Scan for the cell matching the given text and deliver its [x, y] coordinate at center. 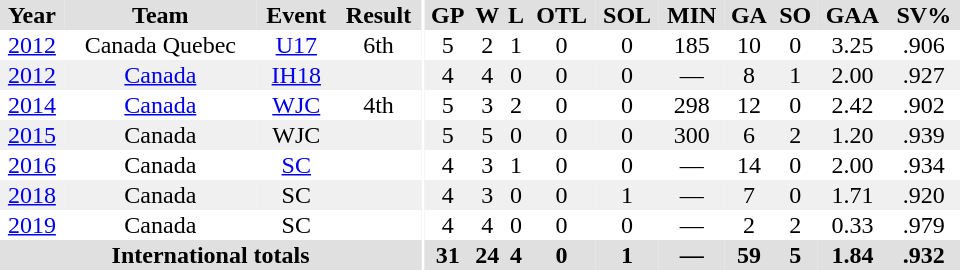
GP [448, 15]
.932 [924, 255]
MIN [692, 15]
.939 [924, 135]
2.42 [852, 105]
185 [692, 45]
.902 [924, 105]
OTL [562, 15]
1.71 [852, 195]
Event [296, 15]
31 [448, 255]
300 [692, 135]
2019 [32, 225]
0.33 [852, 225]
.979 [924, 225]
2015 [32, 135]
GAA [852, 15]
10 [750, 45]
3.25 [852, 45]
7 [750, 195]
59 [750, 255]
International totals [210, 255]
2018 [32, 195]
6th [379, 45]
Result [379, 15]
.920 [924, 195]
4th [379, 105]
Team [160, 15]
12 [750, 105]
8 [750, 75]
.906 [924, 45]
U17 [296, 45]
IH18 [296, 75]
W [487, 15]
1.84 [852, 255]
.934 [924, 165]
2014 [32, 105]
1.20 [852, 135]
.927 [924, 75]
298 [692, 105]
SV% [924, 15]
SO [795, 15]
6 [750, 135]
24 [487, 255]
SOL [627, 15]
Canada Quebec [160, 45]
L [516, 15]
2016 [32, 165]
Year [32, 15]
GA [750, 15]
14 [750, 165]
